Capture the cell that displays the provided text and extract its [X, Y] central coordinate. 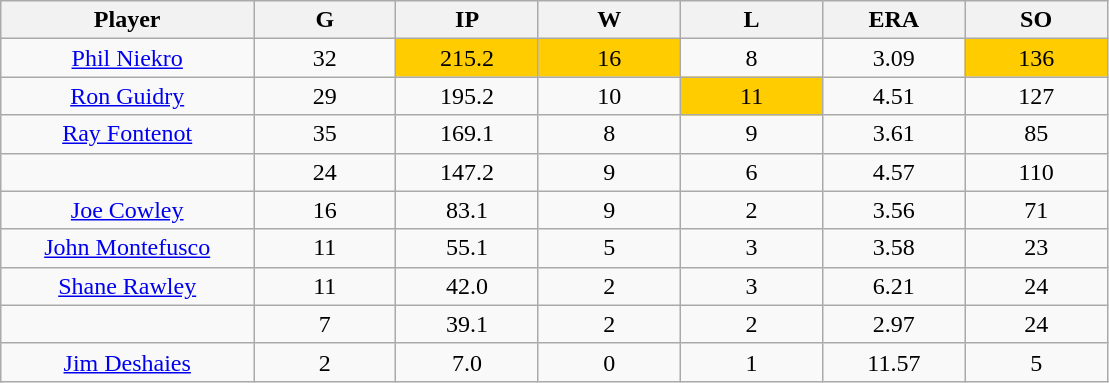
11.57 [894, 362]
W [609, 20]
215.2 [467, 58]
23 [1036, 248]
35 [325, 134]
John Montefusco [128, 248]
3.56 [894, 210]
Ray Fontenot [128, 134]
71 [1036, 210]
4.57 [894, 172]
0 [609, 362]
110 [1036, 172]
32 [325, 58]
29 [325, 96]
136 [1036, 58]
Ron Guidry [128, 96]
4.51 [894, 96]
7 [325, 324]
ERA [894, 20]
6 [751, 172]
42.0 [467, 286]
127 [1036, 96]
SO [1036, 20]
L [751, 20]
Jim Deshaies [128, 362]
147.2 [467, 172]
G [325, 20]
Phil Niekro [128, 58]
Shane Rawley [128, 286]
Player [128, 20]
Joe Cowley [128, 210]
169.1 [467, 134]
3.61 [894, 134]
39.1 [467, 324]
55.1 [467, 248]
IP [467, 20]
2.97 [894, 324]
3.58 [894, 248]
7.0 [467, 362]
10 [609, 96]
6.21 [894, 286]
1 [751, 362]
3.09 [894, 58]
85 [1036, 134]
83.1 [467, 210]
195.2 [467, 96]
